Output the [x, y] coordinate of the center of the cell containing the given text.  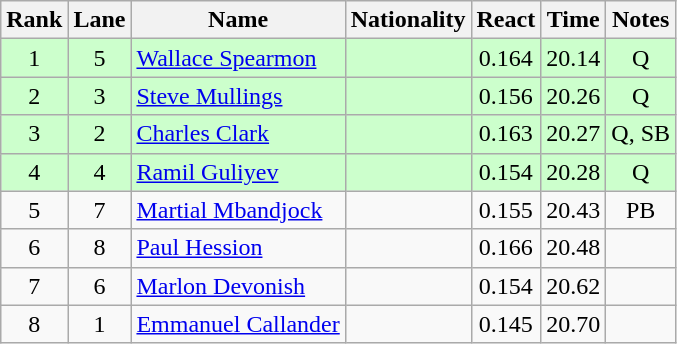
20.28 [574, 172]
Ramil Guliyev [238, 172]
Paul Hession [238, 248]
0.145 [506, 324]
0.155 [506, 210]
Martial Mbandjock [238, 210]
20.62 [574, 286]
Steve Mullings [238, 96]
Time [574, 20]
Marlon Devonish [238, 286]
Nationality [408, 20]
20.43 [574, 210]
20.27 [574, 134]
0.166 [506, 248]
Q, SB [641, 134]
Notes [641, 20]
PB [641, 210]
Lane [100, 20]
Charles Clark [238, 134]
20.26 [574, 96]
Wallace Spearmon [238, 58]
20.70 [574, 324]
20.14 [574, 58]
20.48 [574, 248]
0.163 [506, 134]
0.156 [506, 96]
Rank [34, 20]
Name [238, 20]
React [506, 20]
0.164 [506, 58]
Emmanuel Callander [238, 324]
